Return the (X, Y) coordinate for the center point of the cell that contains the specified text.  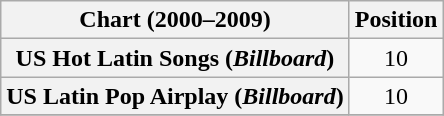
Position (396, 20)
US Hot Latin Songs (Billboard) (175, 58)
Chart (2000–2009) (175, 20)
US Latin Pop Airplay (Billboard) (175, 96)
